Determine the (X, Y) coordinate at the center of the cell enclosing the given text.  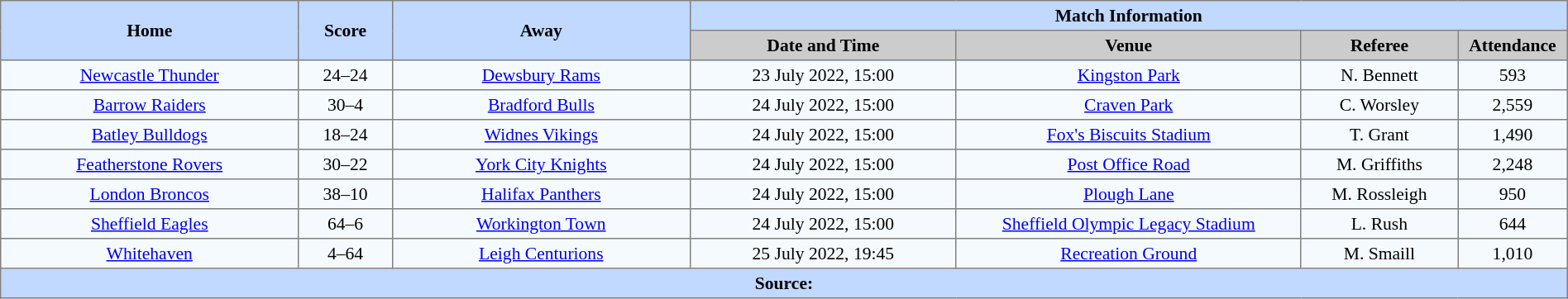
23 July 2022, 15:00 (823, 75)
24–24 (346, 75)
Leigh Centurions (541, 254)
Newcastle Thunder (150, 75)
C. Worsley (1379, 105)
Batley Bulldogs (150, 135)
2,248 (1513, 164)
M. Griffiths (1379, 164)
Craven Park (1128, 105)
30–22 (346, 164)
Match Information (1128, 16)
38–10 (346, 194)
M. Smaill (1379, 254)
Featherstone Rovers (150, 164)
25 July 2022, 19:45 (823, 254)
Fox's Biscuits Stadium (1128, 135)
York City Knights (541, 164)
64–6 (346, 224)
Workington Town (541, 224)
950 (1513, 194)
Bradford Bulls (541, 105)
N. Bennett (1379, 75)
Date and Time (823, 45)
Post Office Road (1128, 164)
Recreation Ground (1128, 254)
London Broncos (150, 194)
644 (1513, 224)
Dewsbury Rams (541, 75)
1,490 (1513, 135)
593 (1513, 75)
Home (150, 31)
1,010 (1513, 254)
Kingston Park (1128, 75)
30–4 (346, 105)
Score (346, 31)
T. Grant (1379, 135)
4–64 (346, 254)
Sheffield Olympic Legacy Stadium (1128, 224)
Attendance (1513, 45)
18–24 (346, 135)
Referee (1379, 45)
Halifax Panthers (541, 194)
2,559 (1513, 105)
M. Rossleigh (1379, 194)
Whitehaven (150, 254)
Away (541, 31)
Barrow Raiders (150, 105)
Plough Lane (1128, 194)
Source: (784, 283)
L. Rush (1379, 224)
Sheffield Eagles (150, 224)
Widnes Vikings (541, 135)
Venue (1128, 45)
